From the cell containing the given text, extract its center point as (x, y) coordinate. 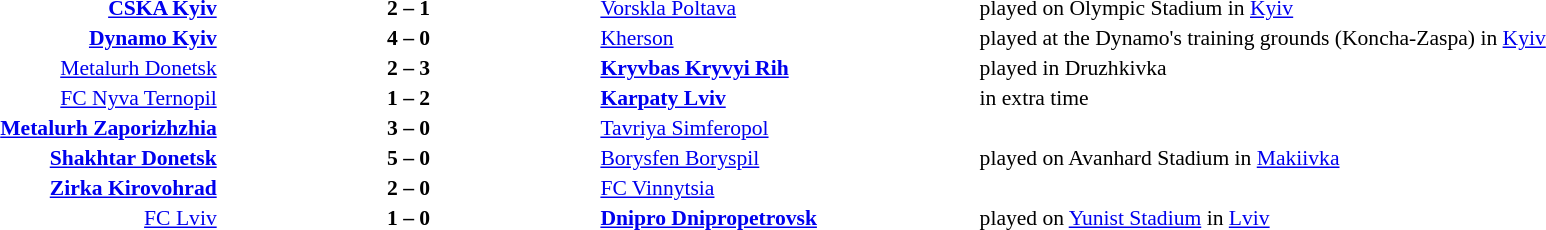
2 – 0 (409, 188)
1 – 2 (409, 98)
Kherson (788, 38)
Kryvbas Kryvyi Rih (788, 68)
Borysfen Boryspil (788, 158)
4 – 0 (409, 38)
Karpaty Lviv (788, 98)
FC Vinnytsia (788, 188)
Tavriya Simferopol (788, 128)
5 – 0 (409, 158)
2 – 3 (409, 68)
3 – 0 (409, 128)
